Return the (x, y) coordinate for the center point of the cell that contains the specified text.  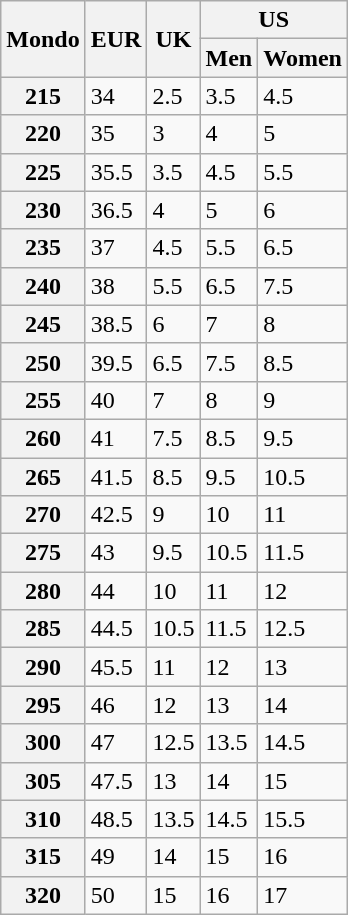
42.5 (116, 515)
EUR (116, 39)
45.5 (116, 667)
15.5 (303, 819)
41.5 (116, 477)
36.5 (116, 210)
US (274, 20)
225 (43, 172)
40 (116, 400)
UK (174, 39)
Mondo (43, 39)
Women (303, 58)
47 (116, 743)
280 (43, 591)
300 (43, 743)
255 (43, 400)
305 (43, 781)
310 (43, 819)
35 (116, 134)
39.5 (116, 362)
235 (43, 248)
41 (116, 438)
285 (43, 629)
250 (43, 362)
48.5 (116, 819)
44 (116, 591)
315 (43, 857)
46 (116, 705)
38 (116, 286)
320 (43, 895)
50 (116, 895)
35.5 (116, 172)
43 (116, 553)
275 (43, 553)
47.5 (116, 781)
260 (43, 438)
295 (43, 705)
44.5 (116, 629)
49 (116, 857)
230 (43, 210)
240 (43, 286)
3 (174, 134)
17 (303, 895)
34 (116, 96)
270 (43, 515)
2.5 (174, 96)
265 (43, 477)
215 (43, 96)
220 (43, 134)
37 (116, 248)
Men (229, 58)
290 (43, 667)
38.5 (116, 324)
245 (43, 324)
